Scan for the cell matching the given text and deliver its [X, Y] coordinate at center. 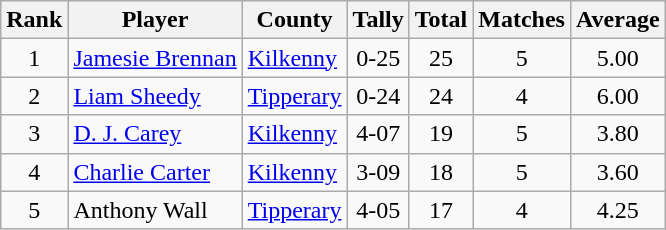
3.80 [618, 134]
Jamesie Brennan [155, 58]
Player [155, 20]
1 [34, 58]
25 [441, 58]
Liam Sheedy [155, 96]
24 [441, 96]
6.00 [618, 96]
Anthony Wall [155, 210]
2 [34, 96]
Tally [378, 20]
4-05 [378, 210]
3 [34, 134]
County [294, 20]
Charlie Carter [155, 172]
0-25 [378, 58]
4.25 [618, 210]
3-09 [378, 172]
18 [441, 172]
5.00 [618, 58]
Matches [522, 20]
D. J. Carey [155, 134]
Rank [34, 20]
17 [441, 210]
Average [618, 20]
3.60 [618, 172]
4-07 [378, 134]
0-24 [378, 96]
19 [441, 134]
Total [441, 20]
